Extract the (X, Y) coordinate from the center of the cell holding the provided text.  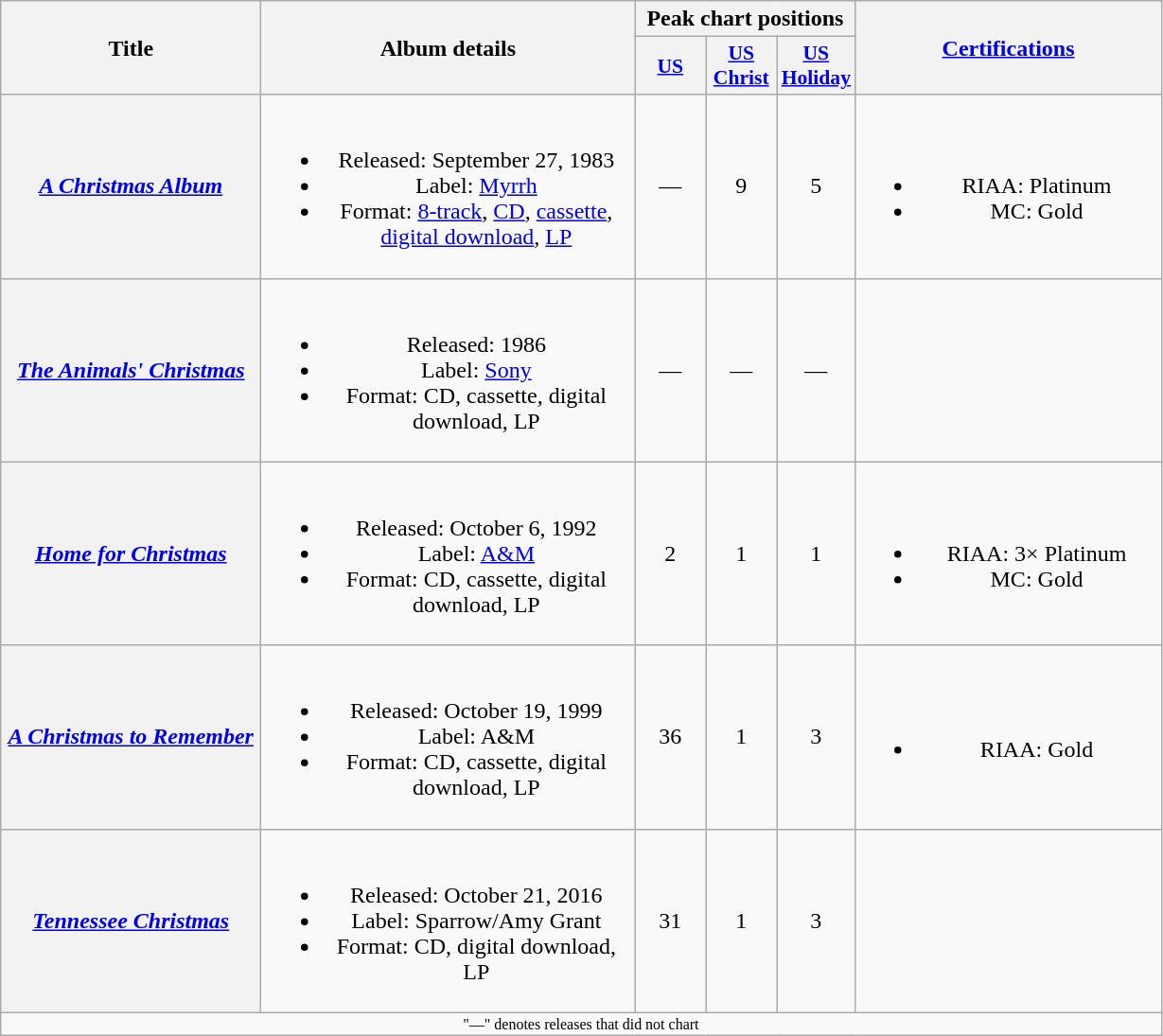
Album details (449, 47)
Released: September 27, 1983Label: MyrrhFormat: 8-track, CD, cassette, digital download, LP (449, 186)
36 (670, 737)
31 (670, 921)
RIAA: Gold (1009, 737)
RIAA: 3× PlatinumMC: Gold (1009, 553)
Tennessee Christmas (131, 921)
USHoliday (816, 66)
A Christmas Album (131, 186)
US (670, 66)
Released: October 19, 1999Label: A&MFormat: CD, cassette, digital download, LP (449, 737)
USChrist (742, 66)
5 (816, 186)
The Animals' Christmas (131, 370)
Certifications (1009, 47)
Title (131, 47)
Released: October 6, 1992Label: A&MFormat: CD, cassette, digital download, LP (449, 553)
"—" denotes releases that did not chart (581, 1024)
Peak chart positions (746, 19)
Released: 1986Label: SonyFormat: CD, cassette, digital download, LP (449, 370)
9 (742, 186)
A Christmas to Remember (131, 737)
Released: October 21, 2016Label: Sparrow/Amy GrantFormat: CD, digital download, LP (449, 921)
2 (670, 553)
RIAA: PlatinumMC: Gold (1009, 186)
Home for Christmas (131, 553)
